Output the (x, y) coordinate of the center of the cell containing the given text.  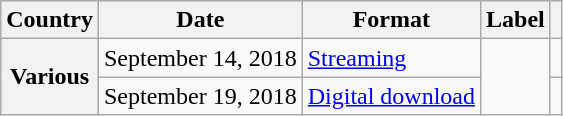
Streaming (391, 58)
Digital download (391, 96)
Label (516, 20)
Format (391, 20)
September 19, 2018 (200, 96)
Date (200, 20)
Various (50, 77)
September 14, 2018 (200, 58)
Country (50, 20)
